Locate the cell with the specified text and output its [X, Y] center coordinate. 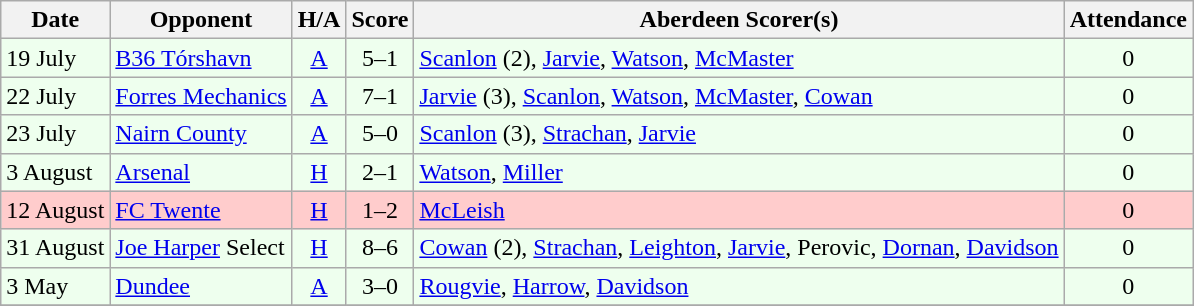
Rougvie, Harrow, Davidson [739, 286]
Joe Harper Select [201, 248]
8–6 [380, 248]
Aberdeen Scorer(s) [739, 20]
19 July [56, 58]
McLeish [739, 210]
Nairn County [201, 134]
Jarvie (3), Scanlon, Watson, McMaster, Cowan [739, 96]
5–1 [380, 58]
FC Twente [201, 210]
Cowan (2), Strachan, Leighton, Jarvie, Perovic, Dornan, Davidson [739, 248]
31 August [56, 248]
H/A [319, 20]
2–1 [380, 172]
3 August [56, 172]
Attendance [1128, 20]
Dundee [201, 286]
1–2 [380, 210]
Opponent [201, 20]
Score [380, 20]
23 July [56, 134]
B36 Tórshavn [201, 58]
3–0 [380, 286]
Forres Mechanics [201, 96]
22 July [56, 96]
5–0 [380, 134]
Scanlon (3), Strachan, Jarvie [739, 134]
Arsenal [201, 172]
12 August [56, 210]
Date [56, 20]
7–1 [380, 96]
Watson, Miller [739, 172]
Scanlon (2), Jarvie, Watson, McMaster [739, 58]
3 May [56, 286]
